Detect which cell encompasses the target text, then output its (X, Y) center coordinate. 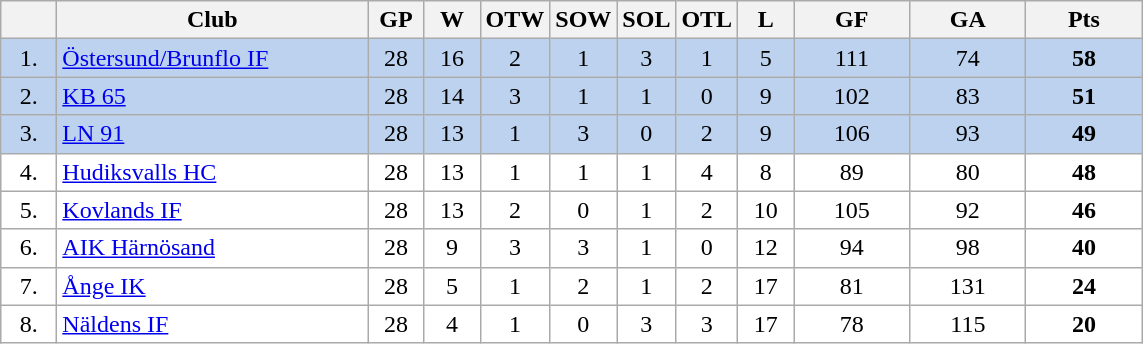
78 (852, 324)
16 (452, 58)
Pts (1084, 20)
81 (852, 286)
LN 91 (212, 134)
111 (852, 58)
83 (968, 96)
105 (852, 210)
89 (852, 172)
102 (852, 96)
4. (29, 172)
2. (29, 96)
Kovlands IF (212, 210)
14 (452, 96)
GA (968, 20)
94 (852, 248)
6. (29, 248)
49 (1084, 134)
106 (852, 134)
3. (29, 134)
58 (1084, 58)
5. (29, 210)
131 (968, 286)
115 (968, 324)
74 (968, 58)
12 (766, 248)
98 (968, 248)
10 (766, 210)
8 (766, 172)
GF (852, 20)
Club (212, 20)
7. (29, 286)
48 (1084, 172)
20 (1084, 324)
24 (1084, 286)
W (452, 20)
Östersund/Brunflo IF (212, 58)
80 (968, 172)
92 (968, 210)
93 (968, 134)
SOL (646, 20)
Ånge IK (212, 286)
Näldens IF (212, 324)
OTW (515, 20)
SOW (584, 20)
AIK Härnösand (212, 248)
40 (1084, 248)
KB 65 (212, 96)
51 (1084, 96)
GP (396, 20)
Hudiksvalls HC (212, 172)
8. (29, 324)
1. (29, 58)
L (766, 20)
OTL (707, 20)
46 (1084, 210)
